Locate the cell with the specified text and output its [X, Y] center coordinate. 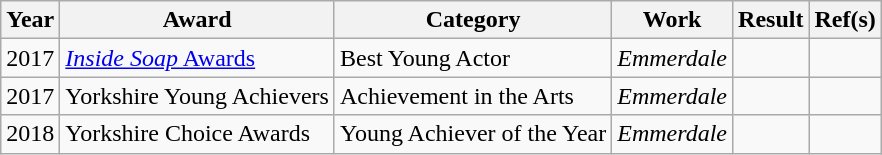
2018 [30, 134]
Year [30, 20]
Young Achiever of the Year [472, 134]
Award [198, 20]
Inside Soap Awards [198, 58]
Best Young Actor [472, 58]
Yorkshire Choice Awards [198, 134]
Achievement in the Arts [472, 96]
Yorkshire Young Achievers [198, 96]
Work [672, 20]
Category [472, 20]
Ref(s) [845, 20]
Result [771, 20]
